Extract the (X, Y) coordinate from the center of the cell holding the provided text.  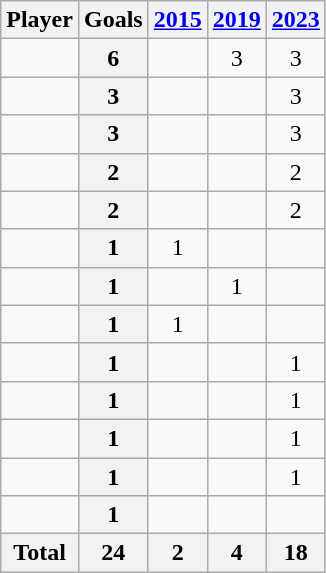
2015 (178, 20)
6 (113, 58)
Player (40, 20)
2023 (296, 20)
24 (113, 553)
Goals (113, 20)
18 (296, 553)
2019 (236, 20)
4 (236, 553)
Total (40, 553)
